Provide the [X, Y] coordinate of the cell's center where the given text is located.  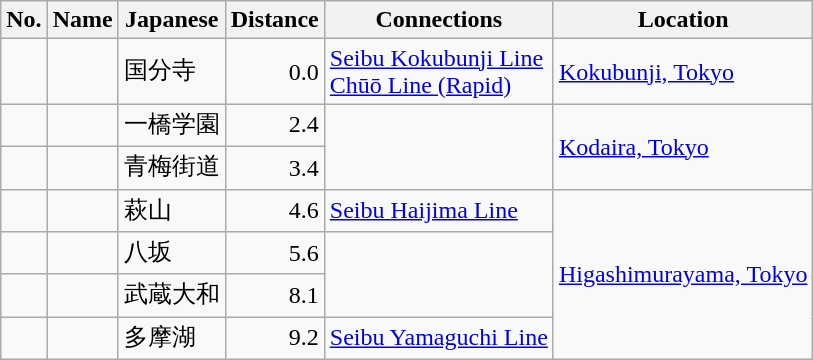
Seibu Haijima Line [438, 210]
Name [82, 20]
Location [683, 20]
0.0 [274, 72]
多摩湖 [172, 338]
4.6 [274, 210]
Kodaira, Tokyo [683, 146]
8.1 [274, 296]
青梅街道 [172, 168]
Distance [274, 20]
Kokubunji, Tokyo [683, 72]
国分寺 [172, 72]
No. [24, 20]
Connections [438, 20]
Higashimurayama, Tokyo [683, 274]
Seibu Kokubunji Line Chūō Line (Rapid) [438, 72]
5.6 [274, 254]
9.2 [274, 338]
武蔵大和 [172, 296]
一橋学園 [172, 126]
2.4 [274, 126]
八坂 [172, 254]
3.4 [274, 168]
Seibu Yamaguchi Line [438, 338]
萩山 [172, 210]
Japanese [172, 20]
